Locate the cell with the specified text and output its [x, y] center coordinate. 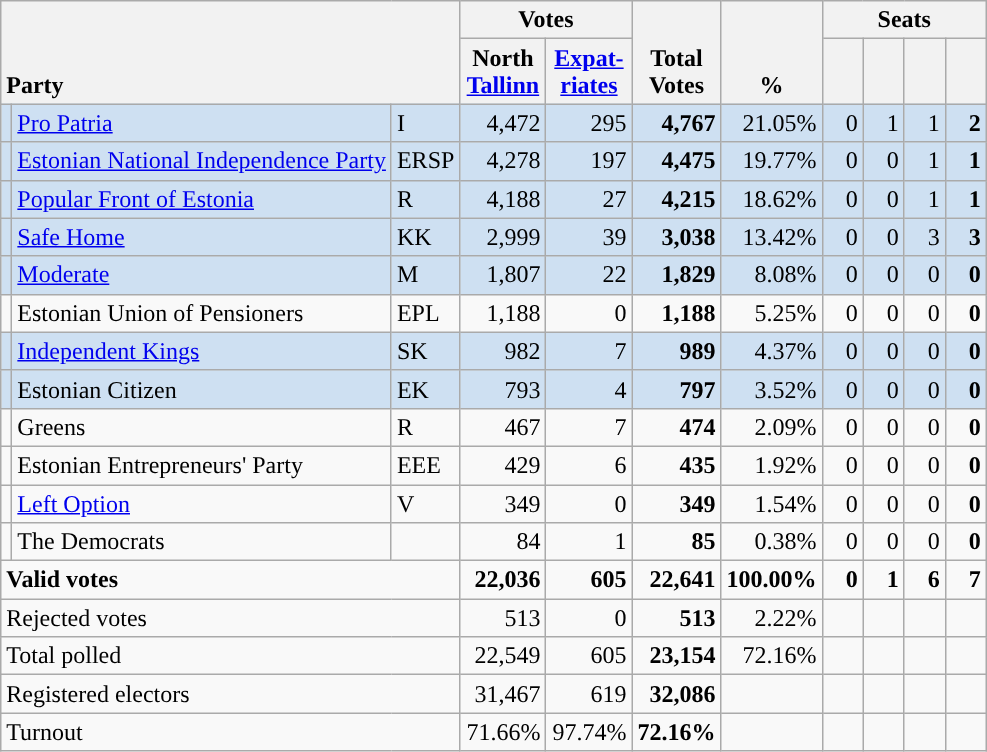
21.05% [772, 123]
Greens [202, 427]
Turnout [230, 732]
982 [503, 351]
22,641 [676, 580]
I [425, 123]
Rejected votes [230, 618]
197 [589, 161]
4,278 [503, 161]
Votes [546, 20]
EK [425, 389]
SK [425, 351]
North Tallinn [503, 72]
31,467 [503, 694]
18.62% [772, 199]
989 [676, 351]
100.00% [772, 580]
4,475 [676, 161]
32,086 [676, 694]
Total polled [230, 656]
Seats [904, 20]
467 [503, 427]
Estonian Entrepreneurs' Party [202, 465]
22,036 [503, 580]
Party [230, 52]
Pro Patria [202, 123]
3,038 [676, 237]
71.66% [503, 732]
97.74% [589, 732]
Estonian National Independence Party [202, 161]
4,215 [676, 199]
1.54% [772, 503]
1,807 [503, 275]
EEE [425, 465]
435 [676, 465]
8.08% [772, 275]
Safe Home [202, 237]
2,999 [503, 237]
13.42% [772, 237]
ERSP [425, 161]
Total Votes [676, 52]
23,154 [676, 656]
19.77% [772, 161]
Independent Kings [202, 351]
4,472 [503, 123]
84 [503, 542]
2.22% [772, 618]
27 [589, 199]
KK [425, 237]
39 [589, 237]
4,767 [676, 123]
2.09% [772, 427]
Estonian Citizen [202, 389]
Valid votes [230, 580]
M [425, 275]
5.25% [772, 313]
474 [676, 427]
V [425, 503]
2 [966, 123]
Moderate [202, 275]
793 [503, 389]
1.92% [772, 465]
Registered electors [230, 694]
85 [676, 542]
4 [589, 389]
0.38% [772, 542]
1,829 [676, 275]
4.37% [772, 351]
619 [589, 694]
The Democrats [202, 542]
Popular Front of Estonia [202, 199]
Left Option [202, 503]
797 [676, 389]
4,188 [503, 199]
3.52% [772, 389]
Estonian Union of Pensioners [202, 313]
429 [503, 465]
Expat- riates [589, 72]
295 [589, 123]
EPL [425, 313]
% [772, 52]
22,549 [503, 656]
22 [589, 275]
